Determine the (x, y) coordinate at the center of the cell enclosing the given text.  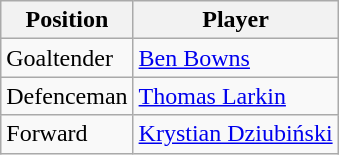
Goaltender (67, 58)
Thomas Larkin (236, 96)
Forward (67, 134)
Position (67, 20)
Ben Bowns (236, 58)
Defenceman (67, 96)
Player (236, 20)
Krystian Dziubiński (236, 134)
